Scan for the cell matching the given text and deliver its [x, y] coordinate at center. 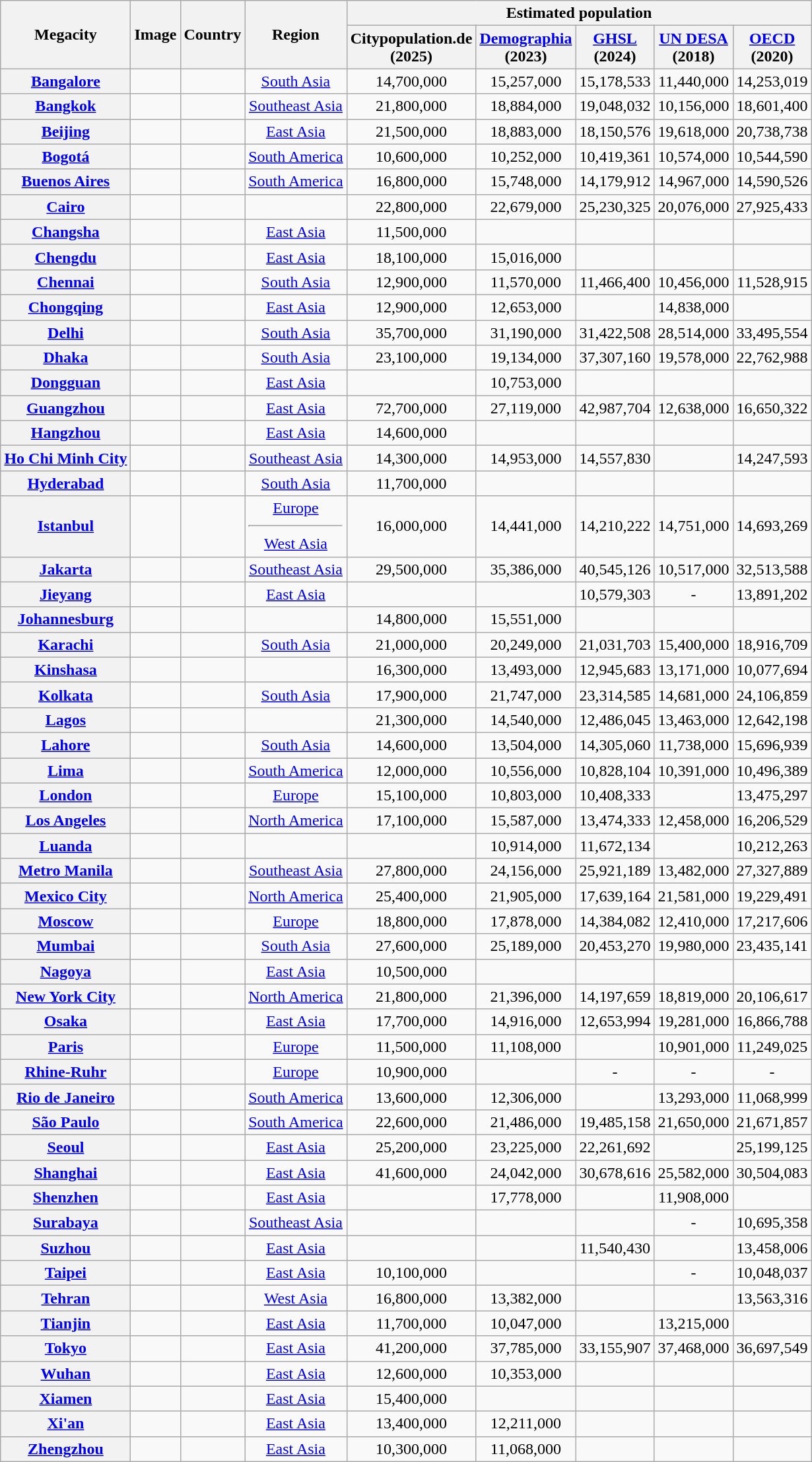
12,653,000 [525, 307]
23,225,000 [525, 1147]
21,396,000 [525, 996]
14,557,830 [615, 458]
14,300,000 [411, 458]
Nagoya [66, 971]
13,563,316 [772, 1298]
13,215,000 [693, 1323]
27,119,000 [525, 408]
Megacity [66, 34]
11,738,000 [693, 745]
13,400,000 [411, 1424]
21,000,000 [411, 644]
10,212,263 [772, 846]
10,900,000 [411, 1072]
Surabaya [66, 1223]
15,748,000 [525, 182]
14,681,000 [693, 695]
Lagos [66, 720]
14,197,659 [615, 996]
27,327,889 [772, 871]
10,100,000 [411, 1273]
Jieyang [66, 594]
13,482,000 [693, 871]
21,031,703 [615, 644]
10,408,333 [615, 796]
Wuhan [66, 1374]
11,108,000 [525, 1047]
13,171,000 [693, 670]
Istanbul [66, 526]
Suzhou [66, 1248]
Shanghai [66, 1172]
16,000,000 [411, 526]
24,156,000 [525, 871]
Chengdu [66, 257]
17,639,164 [615, 896]
Luanda [66, 846]
31,422,508 [615, 332]
14,210,222 [615, 526]
14,253,019 [772, 81]
17,217,606 [772, 921]
27,800,000 [411, 871]
OECD(2020) [772, 48]
10,753,000 [525, 383]
11,466,400 [615, 282]
Cairo [66, 207]
Delhi [66, 332]
Osaka [66, 1022]
Taipei [66, 1273]
Beijing [66, 131]
Citypopulation.de(2025) [411, 48]
10,353,000 [525, 1374]
25,921,189 [615, 871]
10,517,000 [693, 569]
11,249,025 [772, 1047]
35,700,000 [411, 332]
16,300,000 [411, 670]
72,700,000 [411, 408]
12,000,000 [411, 771]
28,514,000 [693, 332]
21,500,000 [411, 131]
15,100,000 [411, 796]
18,800,000 [411, 921]
18,150,576 [615, 131]
11,570,000 [525, 282]
25,400,000 [411, 896]
Mexico City [66, 896]
37,307,160 [615, 358]
Changsha [66, 232]
10,901,000 [693, 1047]
11,440,000 [693, 81]
12,458,000 [693, 821]
14,540,000 [525, 720]
18,884,000 [525, 106]
Bangkok [66, 106]
19,281,000 [693, 1022]
24,106,859 [772, 695]
Tokyo [66, 1348]
Demographia(2023) [525, 48]
UN DESA(2018) [693, 48]
14,247,593 [772, 458]
12,211,000 [525, 1424]
15,696,939 [772, 745]
33,155,907 [615, 1348]
13,458,006 [772, 1248]
21,581,000 [693, 896]
17,878,000 [525, 921]
Rhine-Ruhr [66, 1072]
São Paulo [66, 1122]
10,579,303 [615, 594]
21,747,000 [525, 695]
15,178,533 [615, 81]
41,600,000 [411, 1172]
19,134,000 [525, 358]
GHSL(2024) [615, 48]
New York City [66, 996]
11,528,915 [772, 282]
21,671,857 [772, 1122]
19,618,000 [693, 131]
27,925,433 [772, 207]
23,435,141 [772, 946]
16,650,322 [772, 408]
10,047,000 [525, 1323]
14,953,000 [525, 458]
13,382,000 [525, 1298]
14,916,000 [525, 1022]
Rio de Janeiro [66, 1097]
13,463,000 [693, 720]
Ho Chi Minh City [66, 458]
22,679,000 [525, 207]
12,653,994 [615, 1022]
Jakarta [66, 569]
37,468,000 [693, 1348]
10,156,000 [693, 106]
12,600,000 [411, 1374]
18,601,400 [772, 106]
17,778,000 [525, 1198]
21,650,000 [693, 1122]
Xi'an [66, 1424]
14,693,269 [772, 526]
Mumbai [66, 946]
10,048,037 [772, 1273]
Tehran [66, 1298]
30,504,083 [772, 1172]
10,300,000 [411, 1449]
19,229,491 [772, 896]
10,828,104 [615, 771]
35,386,000 [525, 569]
Image [156, 34]
19,980,000 [693, 946]
Chongqing [66, 307]
Guangzhou [66, 408]
10,496,389 [772, 771]
17,700,000 [411, 1022]
10,419,361 [615, 157]
14,305,060 [615, 745]
Los Angeles [66, 821]
Bogotá [66, 157]
Lima [66, 771]
Country [213, 34]
London [66, 796]
16,206,529 [772, 821]
Bangalore [66, 81]
19,048,032 [615, 106]
11,540,430 [615, 1248]
31,190,000 [525, 332]
25,230,325 [615, 207]
15,551,000 [525, 619]
14,441,000 [525, 526]
Dongguan [66, 383]
Seoul [66, 1147]
16,866,788 [772, 1022]
12,642,198 [772, 720]
13,891,202 [772, 594]
20,738,738 [772, 131]
Buenos Aires [66, 182]
14,700,000 [411, 81]
25,189,000 [525, 946]
10,803,000 [525, 796]
20,453,270 [615, 946]
36,697,549 [772, 1348]
EuropeWest Asia [296, 526]
10,600,000 [411, 157]
19,578,000 [693, 358]
14,800,000 [411, 619]
12,410,000 [693, 921]
22,762,988 [772, 358]
15,587,000 [525, 821]
13,600,000 [411, 1097]
14,838,000 [693, 307]
21,486,000 [525, 1122]
Kolkata [66, 695]
25,199,125 [772, 1147]
Zhengzhou [66, 1449]
West Asia [296, 1298]
10,391,000 [693, 771]
Xiamen [66, 1399]
20,076,000 [693, 207]
10,252,000 [525, 157]
Dhaka [66, 358]
11,672,134 [615, 846]
18,819,000 [693, 996]
21,300,000 [411, 720]
Chennai [66, 282]
10,574,000 [693, 157]
25,200,000 [411, 1147]
42,987,704 [615, 408]
Lahore [66, 745]
10,456,000 [693, 282]
Moscow [66, 921]
14,967,000 [693, 182]
10,544,590 [772, 157]
Hangzhou [66, 433]
14,384,082 [615, 921]
22,600,000 [411, 1122]
25,582,000 [693, 1172]
11,068,999 [772, 1097]
22,800,000 [411, 207]
14,751,000 [693, 526]
Region [296, 34]
23,314,585 [615, 695]
29,500,000 [411, 569]
10,695,358 [772, 1223]
Shenzhen [66, 1198]
Metro Manila [66, 871]
10,914,000 [525, 846]
18,100,000 [411, 257]
Johannesburg [66, 619]
Estimated population [579, 13]
21,905,000 [525, 896]
15,257,000 [525, 81]
20,106,617 [772, 996]
18,883,000 [525, 131]
10,500,000 [411, 971]
10,556,000 [525, 771]
13,474,333 [615, 821]
33,495,554 [772, 332]
18,916,709 [772, 644]
10,077,694 [772, 670]
Kinshasa [66, 670]
20,249,000 [525, 644]
12,945,683 [615, 670]
11,908,000 [693, 1198]
13,293,000 [693, 1097]
17,100,000 [411, 821]
17,900,000 [411, 695]
15,016,000 [525, 257]
22,261,692 [615, 1147]
27,600,000 [411, 946]
14,179,912 [615, 182]
30,678,616 [615, 1172]
Paris [66, 1047]
12,306,000 [525, 1097]
13,475,297 [772, 796]
37,785,000 [525, 1348]
Hyderabad [66, 483]
14,590,526 [772, 182]
12,486,045 [615, 720]
Karachi [66, 644]
11,068,000 [525, 1449]
41,200,000 [411, 1348]
Tianjin [66, 1323]
24,042,000 [525, 1172]
13,504,000 [525, 745]
32,513,588 [772, 569]
19,485,158 [615, 1122]
12,638,000 [693, 408]
23,100,000 [411, 358]
13,493,000 [525, 670]
40,545,126 [615, 569]
